Find where the given text appears and provide that cell's center as [x, y] coordinate. 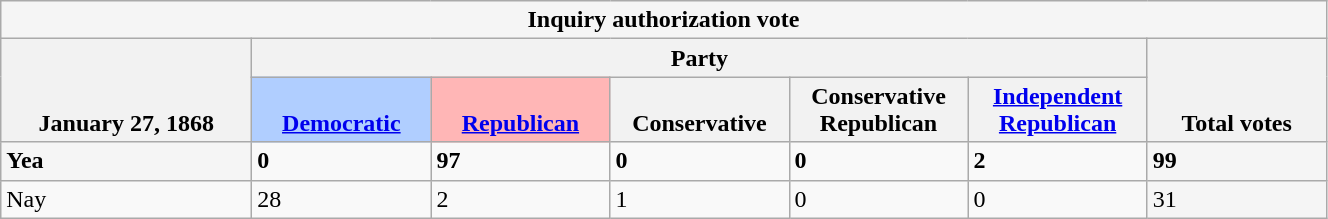
97 [520, 161]
Independent Republican [1058, 110]
Yea [126, 161]
99 [1236, 161]
31 [1236, 199]
Democratic [342, 110]
January 27, 1868 [126, 90]
Nay [126, 199]
Party [700, 58]
1 [700, 199]
Conservative Republican [878, 110]
Republican [520, 110]
Conservative [700, 110]
Total votes [1236, 90]
28 [342, 199]
Inquiry authorization vote [664, 20]
